Output the (x, y) coordinate of the center of the cell containing the given text.  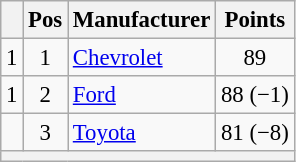
89 (255, 58)
3 (46, 133)
Points (255, 20)
2 (46, 95)
Manufacturer (142, 20)
88 (−1) (255, 95)
Chevrolet (142, 58)
Ford (142, 95)
81 (−8) (255, 133)
Pos (46, 20)
Toyota (142, 133)
